Scan for the cell matching the given text and deliver its (X, Y) coordinate at center. 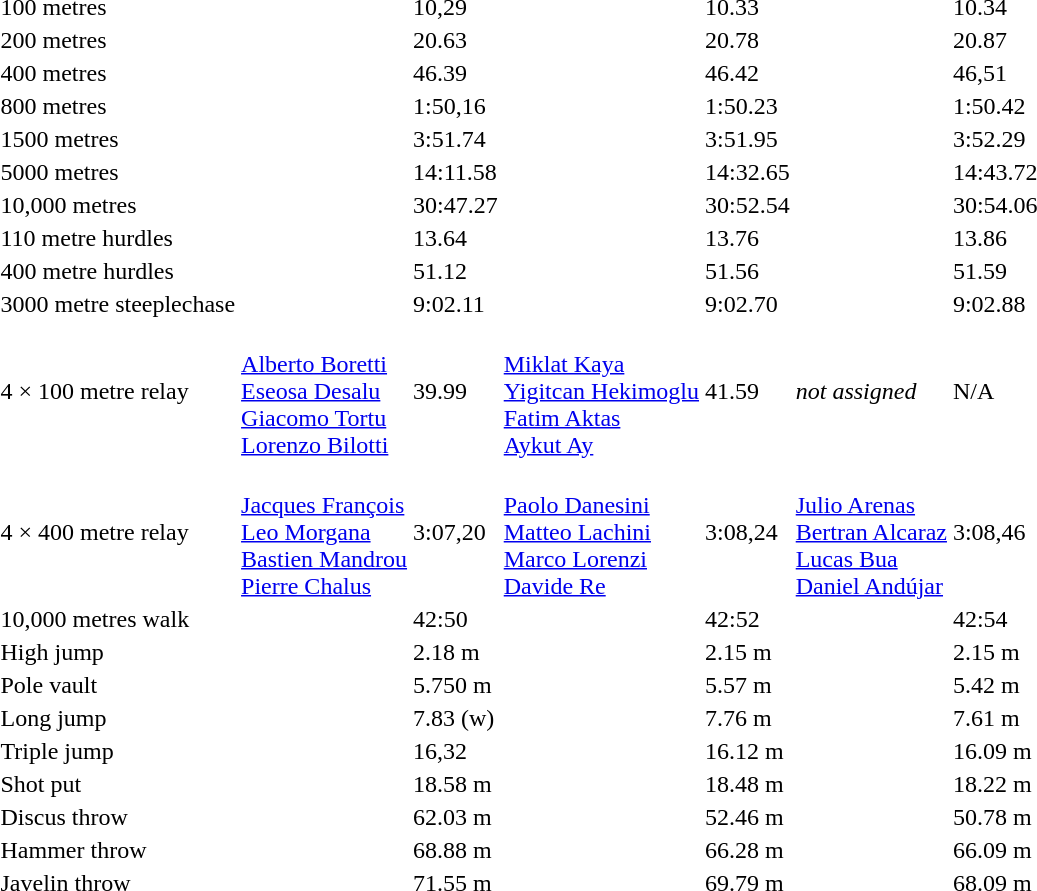
3:07,20 (456, 532)
68.88 m (456, 850)
42:50 (456, 619)
7.76 m (748, 718)
2.18 m (456, 652)
3:51.95 (748, 139)
3:51.74 (456, 139)
39.99 (456, 391)
Alberto BorettiEseosa DesaluGiacomo TortuLorenzo Bilotti (324, 391)
Paolo DanesiniMatteo LachiniMarco LorenziDavide Re (601, 532)
7.83 (w) (456, 718)
46.42 (748, 73)
42:52 (748, 619)
Julio ArenasBertran AlcarazLucas BuaDaniel Andújar (871, 532)
51.56 (748, 271)
18.48 m (748, 784)
9:02.70 (748, 304)
2.15 m (748, 652)
5.750 m (456, 685)
5.57 m (748, 685)
62.03 m (456, 817)
13.76 (748, 238)
16.12 m (748, 751)
16,32 (456, 751)
9:02.11 (456, 304)
66.28 m (748, 850)
46.39 (456, 73)
18.58 m (456, 784)
20.63 (456, 40)
41.59 (748, 391)
14:32.65 (748, 172)
not assigned (871, 391)
30:47.27 (456, 205)
52.46 m (748, 817)
1:50.23 (748, 106)
13.64 (456, 238)
3:08,24 (748, 532)
Jacques FrançoisLeo MorganaBastien MandrouPierre Chalus (324, 532)
1:50,16 (456, 106)
Miklat KayaYigitcan HekimogluFatim AktasAykut Ay (601, 391)
30:52.54 (748, 205)
14:11.58 (456, 172)
20.78 (748, 40)
51.12 (456, 271)
